Pinpoint the cell where the given text exists, returning its [x, y] midpoint coordinate. 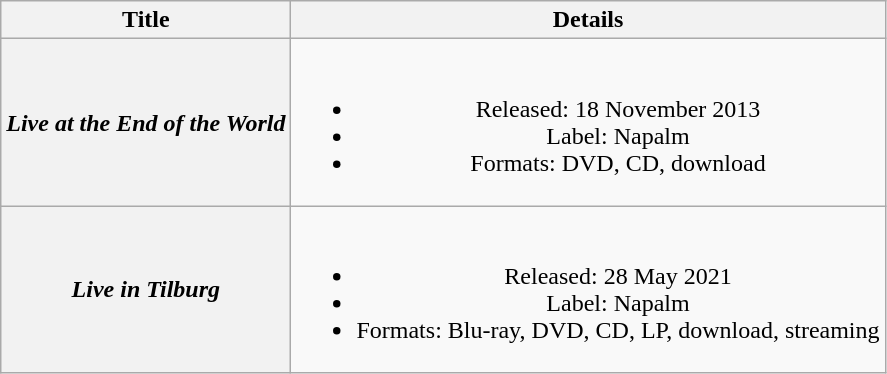
Released: 28 May 2021Label: NapalmFormats: Blu-ray, DVD, CD, LP, download, streaming [588, 290]
Live at the End of the World [146, 122]
Details [588, 20]
Live in Tilburg [146, 290]
Title [146, 20]
Released: 18 November 2013Label: NapalmFormats: DVD, CD, download [588, 122]
